Return the [x, y] coordinate for the center point of the cell that contains the specified text.  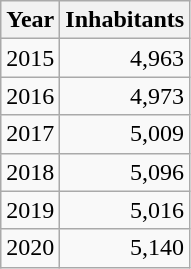
2018 [30, 172]
5,096 [125, 172]
2015 [30, 58]
2019 [30, 210]
2016 [30, 96]
5,016 [125, 210]
4,963 [125, 58]
Year [30, 20]
4,973 [125, 96]
5,009 [125, 134]
2020 [30, 248]
5,140 [125, 248]
2017 [30, 134]
Inhabitants [125, 20]
